Determine the [X, Y] coordinate at the center of the cell enclosing the given text.  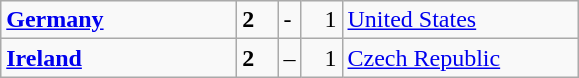
Germany [119, 20]
- [290, 20]
United States [460, 20]
– [290, 58]
Ireland [119, 58]
Czech Republic [460, 58]
